Determine the (X, Y) coordinate at the center of the cell enclosing the given text.  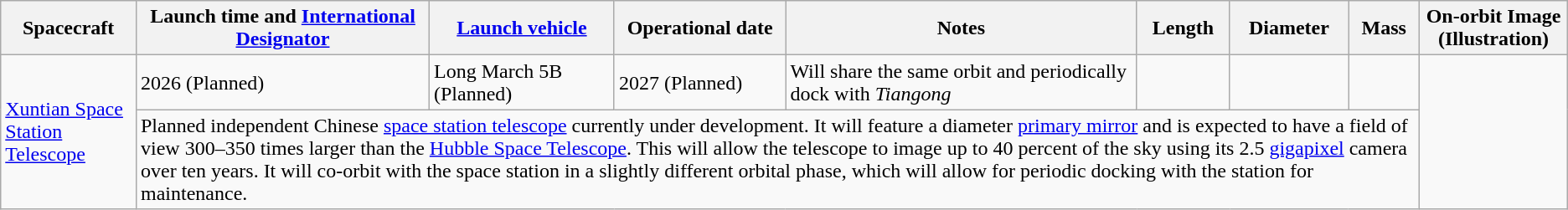
Length (1184, 28)
Mass (1384, 28)
Launch vehicle (521, 28)
Launch time and International Designator (282, 28)
Diameter (1288, 28)
Notes (962, 28)
2027 (Planned) (699, 82)
Long March 5B (Planned) (521, 82)
Operational date (699, 28)
2026 (Planned) (282, 82)
On-orbit Image (Illustration) (1494, 28)
Will share the same orbit and periodically dock with Tiangong (962, 82)
Xuntian Space Station Telescope (69, 132)
Spacecraft (69, 28)
